Find where the given text appears and provide that cell's center as [X, Y] coordinate. 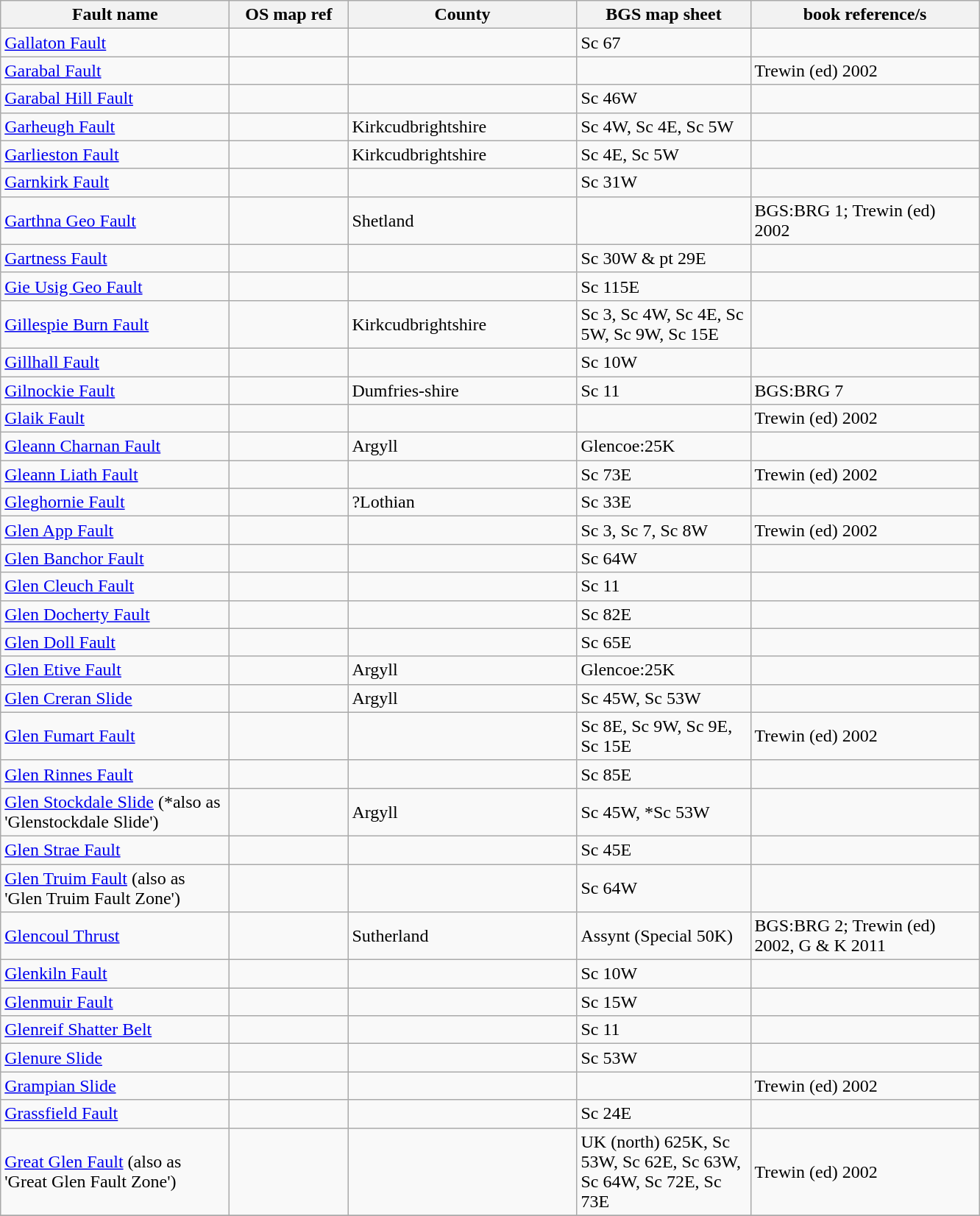
Gleann Liath Fault [115, 474]
Garabal Hill Fault [115, 99]
Sutherland [462, 936]
Sc 45W, *Sc 53W [664, 812]
BGS map sheet [664, 15]
book reference/s [865, 15]
Glen Cleuch Fault [115, 586]
Sc 30W & pt 29E [664, 258]
Sc 46W [664, 99]
Glen Doll Fault [115, 642]
Sc 24E [664, 1114]
Gillespie Burn Fault [115, 324]
Glen Rinnes Fault [115, 774]
?Lothian [462, 502]
Gartness Fault [115, 258]
Glenkiln Fault [115, 974]
Gilnockie Fault [115, 391]
Glen Creran Slide [115, 698]
Glen Truim Fault (also as 'Glen Truim Fault Zone') [115, 887]
OS map ref [288, 15]
Glencoul Thrust [115, 936]
Sc 4W, Sc 4E, Sc 5W [664, 127]
Sc 85E [664, 774]
Gie Usig Geo Fault [115, 286]
Shetland [462, 221]
Garlieston Fault [115, 154]
Gleghornie Fault [115, 502]
UK (north) 625K, Sc 53W, Sc 62E, Sc 63W, Sc 64W, Sc 72E, Sc 73E [664, 1171]
Sc 33E [664, 502]
Sc 4E, Sc 5W [664, 154]
Sc 45W, Sc 53W [664, 698]
Sc 45E [664, 850]
Glen Docherty Fault [115, 614]
Sc 3, Sc 7, Sc 8W [664, 530]
Garnkirk Fault [115, 182]
Glenure Slide [115, 1058]
Glen Fumart Fault [115, 736]
Garthna Geo Fault [115, 221]
BGS:BRG 1; Trewin (ed) 2002 [865, 221]
Sc 115E [664, 286]
Glen Strae Fault [115, 850]
Garabal Fault [115, 71]
Sc 82E [664, 614]
Sc 65E [664, 642]
Glen Banchor Fault [115, 558]
BGS:BRG 7 [865, 391]
Glenmuir Fault [115, 1002]
Glenreif Shatter Belt [115, 1030]
Grassfield Fault [115, 1114]
Gillhall Fault [115, 362]
Gleann Charnan Fault [115, 447]
Sc 15W [664, 1002]
Sc 67 [664, 43]
Sc 8E, Sc 9W, Sc 9E, Sc 15E [664, 736]
Great Glen Fault (also as 'Great Glen Fault Zone') [115, 1171]
Glen App Fault [115, 530]
Sc 53W [664, 1058]
Assynt (Special 50K) [664, 936]
Glaik Fault [115, 419]
Fault name [115, 15]
Sc 73E [664, 474]
Garheugh Fault [115, 127]
Grampian Slide [115, 1086]
Dumfries-shire [462, 391]
Glen Stockdale Slide (*also as 'Glenstockdale Slide') [115, 812]
Glen Etive Fault [115, 670]
Gallaton Fault [115, 43]
Sc 31W [664, 182]
County [462, 15]
Sc 3, Sc 4W, Sc 4E, Sc 5W, Sc 9W, Sc 15E [664, 324]
BGS:BRG 2; Trewin (ed) 2002, G & K 2011 [865, 936]
